Detect which cell encompasses the target text, then output its [X, Y] center coordinate. 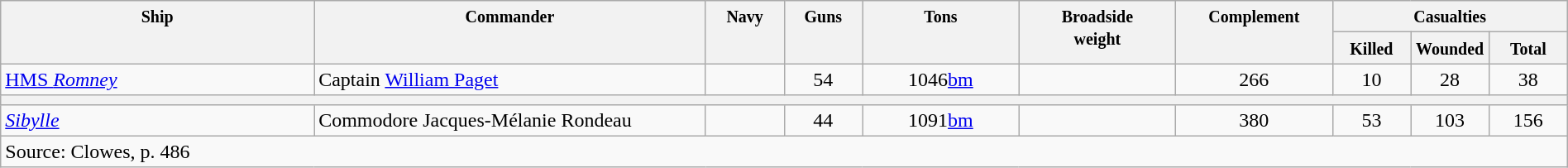
380 [1254, 120]
Commodore Jacques-Mélanie Rondeau [510, 120]
28 [1451, 79]
Captain William Paget [510, 79]
38 [1528, 79]
1046bm [941, 79]
Broadsideweight [1097, 32]
Navy [744, 32]
44 [824, 120]
266 [1254, 79]
54 [824, 79]
1091bm [941, 120]
Sibylle [157, 120]
Wounded [1451, 48]
156 [1528, 120]
HMS Romney [157, 79]
Tons [941, 32]
53 [1371, 120]
Complement [1254, 32]
Commander [510, 32]
Source: Clowes, p. 486 [784, 151]
Casualties [1450, 17]
Guns [824, 32]
Ship [157, 32]
10 [1371, 79]
Killed [1371, 48]
103 [1451, 120]
Total [1528, 48]
